Scan for the cell matching the given text and deliver its (X, Y) coordinate at center. 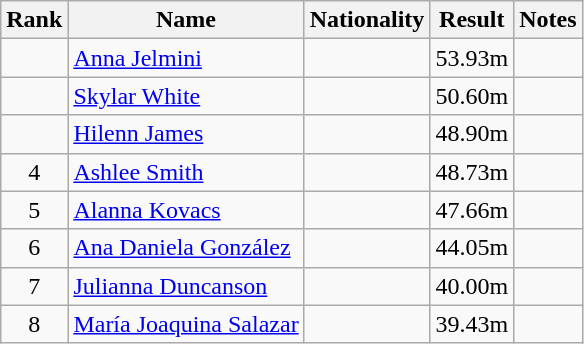
Notes (548, 20)
Name (186, 20)
María Joaquina Salazar (186, 324)
40.00m (472, 286)
Ashlee Smith (186, 172)
Alanna Kovacs (186, 210)
4 (34, 172)
6 (34, 248)
Result (472, 20)
50.60m (472, 96)
48.90m (472, 134)
Skylar White (186, 96)
39.43m (472, 324)
53.93m (472, 58)
Anna Jelmini (186, 58)
Rank (34, 20)
8 (34, 324)
47.66m (472, 210)
Ana Daniela González (186, 248)
5 (34, 210)
Julianna Duncanson (186, 286)
Hilenn James (186, 134)
48.73m (472, 172)
Nationality (367, 20)
7 (34, 286)
44.05m (472, 248)
